Search for the cell housing the specified text and yield its [x, y] center coordinate. 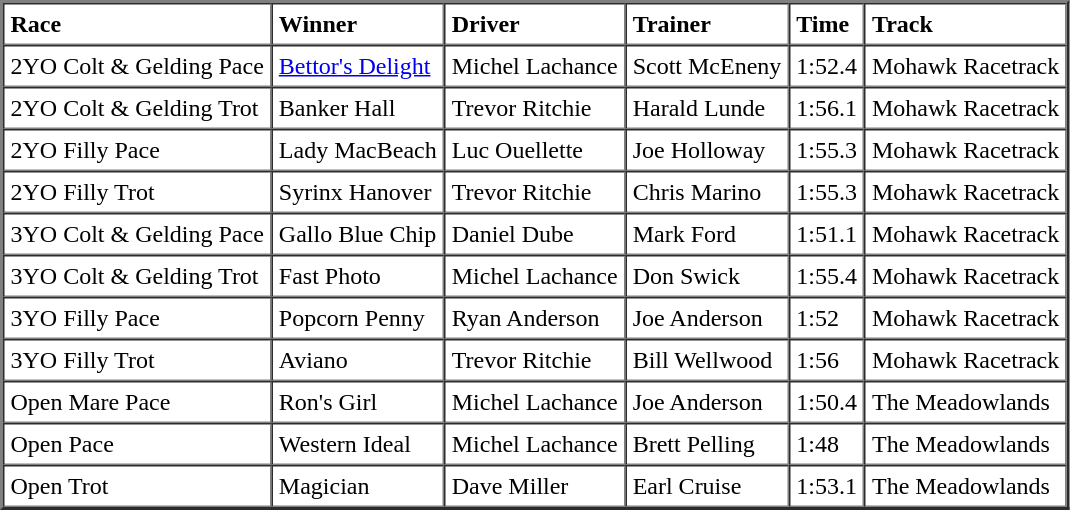
Don Swick [707, 276]
1:56 [827, 360]
Bettor's Delight [358, 66]
Open Pace [137, 444]
Open Mare Pace [137, 402]
Ryan Anderson [534, 318]
Daniel Dube [534, 234]
1:56.1 [827, 108]
Western Ideal [358, 444]
1:53.1 [827, 486]
Ron's Girl [358, 402]
1:51.1 [827, 234]
Earl Cruise [707, 486]
1:52.4 [827, 66]
Trainer [707, 24]
Time [827, 24]
Track [965, 24]
Race [137, 24]
3YO Colt & Gelding Trot [137, 276]
Lady MacBeach [358, 150]
1:52 [827, 318]
Dave Miller [534, 486]
Chris Marino [707, 192]
2YO Colt & Gelding Pace [137, 66]
3YO Filly Pace [137, 318]
Banker Hall [358, 108]
2YO Filly Trot [137, 192]
2YO Filly Pace [137, 150]
Syrinx Hanover [358, 192]
Open Trot [137, 486]
Harald Lunde [707, 108]
Luc Ouellette [534, 150]
Joe Holloway [707, 150]
Bill Wellwood [707, 360]
Fast Photo [358, 276]
1:48 [827, 444]
Aviano [358, 360]
1:55.4 [827, 276]
Popcorn Penny [358, 318]
2YO Colt & Gelding Trot [137, 108]
Magician [358, 486]
3YO Filly Trot [137, 360]
Driver [534, 24]
Mark Ford [707, 234]
Brett Pelling [707, 444]
3YO Colt & Gelding Pace [137, 234]
Gallo Blue Chip [358, 234]
Scott McEneny [707, 66]
Winner [358, 24]
1:50.4 [827, 402]
